For the text-containing cell, return its midpoint in [x, y] coordinate format. 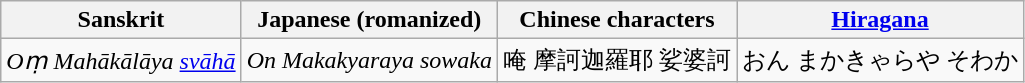
Japanese (romanized) [369, 20]
Oṃ Mahākālāya svāhā [121, 60]
おん まかきゃらや そわか [880, 60]
Hiragana [880, 20]
唵 摩訶迦羅耶 娑婆訶 [616, 60]
Sanskrit [121, 20]
On Makakyaraya sowaka [369, 60]
Chinese characters [616, 20]
